Identify which cell holds the provided text, then report its (x, y) central coordinate. 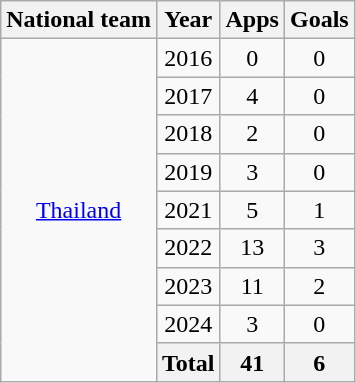
13 (252, 248)
Goals (319, 20)
11 (252, 286)
2018 (188, 134)
Thailand (79, 210)
2023 (188, 286)
2019 (188, 172)
4 (252, 96)
5 (252, 210)
41 (252, 362)
2024 (188, 324)
National team (79, 20)
1 (319, 210)
2022 (188, 248)
Total (188, 362)
6 (319, 362)
Year (188, 20)
2016 (188, 58)
2017 (188, 96)
2021 (188, 210)
Apps (252, 20)
